Determine the (x, y) coordinate at the center of the cell enclosing the given text.  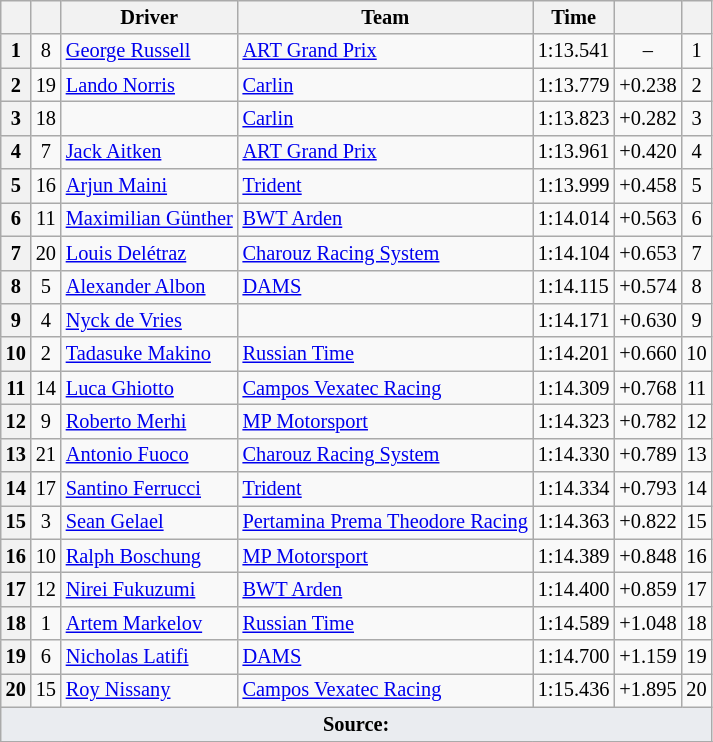
Luca Ghiotto (150, 388)
Nyck de Vries (150, 320)
Sean Gelael (150, 522)
Alexander Albon (150, 287)
+1.895 (648, 690)
Lando Norris (150, 85)
1:14.330 (574, 455)
1:14.589 (574, 623)
+1.048 (648, 623)
+0.563 (648, 219)
1:14.171 (574, 320)
+0.822 (648, 522)
Tadasuke Makino (150, 354)
Roy Nissany (150, 690)
+0.660 (648, 354)
Maximilian Günther (150, 219)
1:14.104 (574, 253)
+0.282 (648, 118)
+0.420 (648, 152)
– (648, 51)
Artem Markelov (150, 623)
+0.859 (648, 589)
Arjun Maini (150, 186)
+0.768 (648, 388)
+0.782 (648, 421)
1:15.436 (574, 690)
George Russell (150, 51)
Jack Aitken (150, 152)
1:14.201 (574, 354)
Driver (150, 17)
+0.458 (648, 186)
Team (386, 17)
Louis Delétraz (150, 253)
Roberto Merhi (150, 421)
21 (46, 455)
1:13.823 (574, 118)
Pertamina Prema Theodore Racing (386, 522)
1:14.014 (574, 219)
1:13.779 (574, 85)
Santino Ferrucci (150, 489)
Antonio Fuoco (150, 455)
Nicholas Latifi (150, 657)
1:14.700 (574, 657)
+0.653 (648, 253)
+1.159 (648, 657)
+0.630 (648, 320)
+0.793 (648, 489)
1:14.115 (574, 287)
1:14.334 (574, 489)
+0.848 (648, 556)
1:14.389 (574, 556)
Ralph Boschung (150, 556)
+0.238 (648, 85)
1:13.999 (574, 186)
1:14.309 (574, 388)
Time (574, 17)
1:13.541 (574, 51)
1:14.400 (574, 589)
Source: (356, 724)
Nirei Fukuzumi (150, 589)
1:14.323 (574, 421)
+0.574 (648, 287)
1:14.363 (574, 522)
1:13.961 (574, 152)
+0.789 (648, 455)
